Return (X, Y) of the center of cell containing provided text 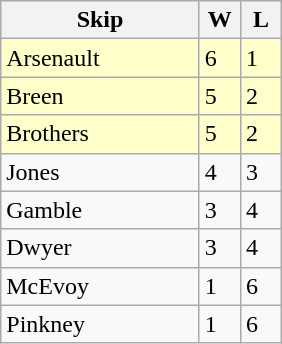
Arsenault (100, 58)
Jones (100, 172)
Skip (100, 20)
McEvoy (100, 286)
L (260, 20)
W (220, 20)
Dwyer (100, 248)
Gamble (100, 210)
Brothers (100, 134)
Pinkney (100, 324)
Breen (100, 96)
